For the text-containing cell, return its midpoint in (X, Y) coordinate format. 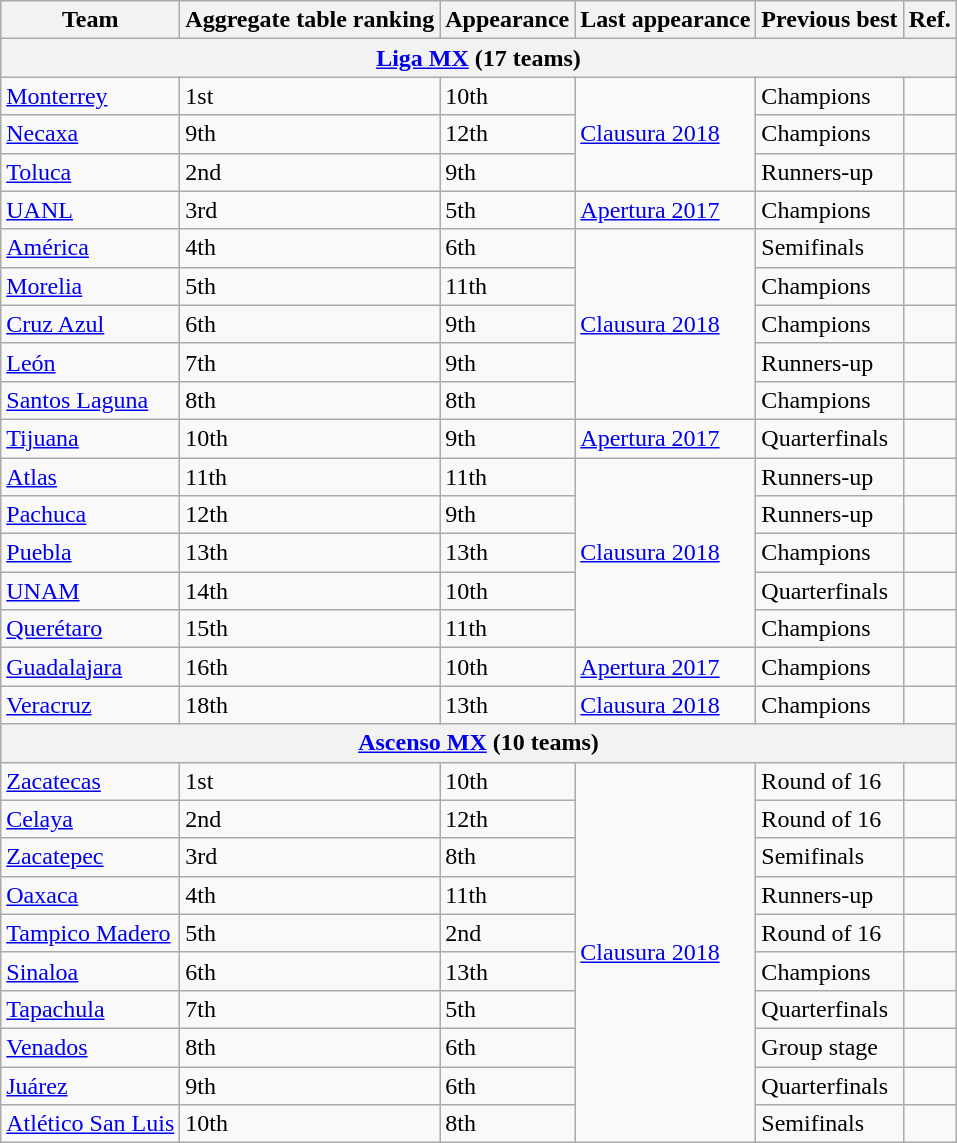
Puebla (90, 553)
Querétaro (90, 629)
UANL (90, 210)
Necaxa (90, 134)
Veracruz (90, 705)
Juárez (90, 1085)
Aggregate table ranking (310, 20)
Liga MX (17 teams) (478, 58)
Celaya (90, 819)
Ascenso MX (10 teams) (478, 743)
16th (310, 667)
Venados (90, 1047)
18th (310, 705)
Zacatepec (90, 857)
Pachuca (90, 515)
Appearance (508, 20)
Guadalajara (90, 667)
América (90, 248)
Group stage (830, 1047)
Morelia (90, 286)
Tapachula (90, 1009)
Atlas (90, 477)
Zacatecas (90, 781)
Last appearance (666, 20)
Tampico Madero (90, 933)
Toluca (90, 172)
UNAM (90, 591)
Cruz Azul (90, 324)
Sinaloa (90, 971)
Previous best (830, 20)
Atlético San Luis (90, 1124)
Ref. (930, 20)
Oaxaca (90, 895)
Team (90, 20)
15th (310, 629)
14th (310, 591)
Santos Laguna (90, 400)
Tijuana (90, 438)
Monterrey (90, 96)
León (90, 362)
